Return the [X, Y] coordinate for the center point of the cell that contains the specified text.  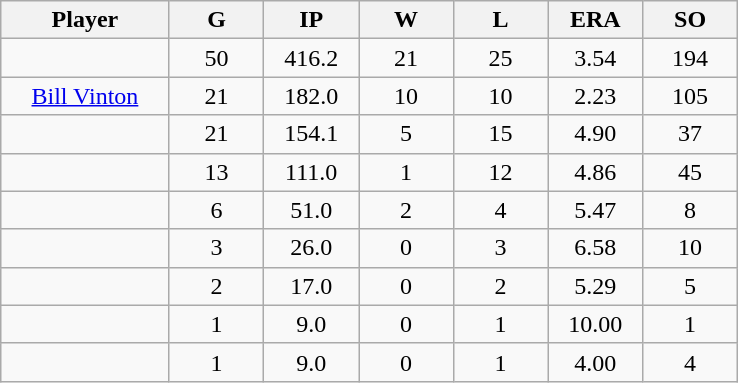
13 [216, 172]
26.0 [312, 248]
ERA [596, 20]
15 [500, 134]
6 [216, 210]
50 [216, 58]
51.0 [312, 210]
4.00 [596, 362]
4.90 [596, 134]
111.0 [312, 172]
3.54 [596, 58]
6.58 [596, 248]
45 [690, 172]
Bill Vinton [85, 96]
416.2 [312, 58]
G [216, 20]
8 [690, 210]
25 [500, 58]
154.1 [312, 134]
2.23 [596, 96]
5.47 [596, 210]
5.29 [596, 286]
IP [312, 20]
Player [85, 20]
12 [500, 172]
105 [690, 96]
W [406, 20]
17.0 [312, 286]
4.86 [596, 172]
L [500, 20]
37 [690, 134]
182.0 [312, 96]
SO [690, 20]
10.00 [596, 324]
194 [690, 58]
